From the cell containing the given text, extract its center point as [x, y] coordinate. 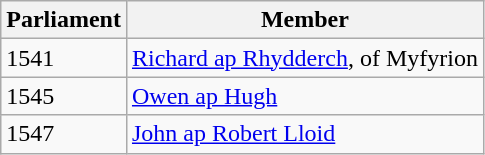
1547 [64, 134]
Owen ap Hugh [304, 96]
John ap Robert Lloid [304, 134]
1541 [64, 58]
1545 [64, 96]
Parliament [64, 20]
Member [304, 20]
Richard ap Rhydderch, of Myfyrion [304, 58]
